Output the (x, y) coordinate of the center of the cell containing the given text.  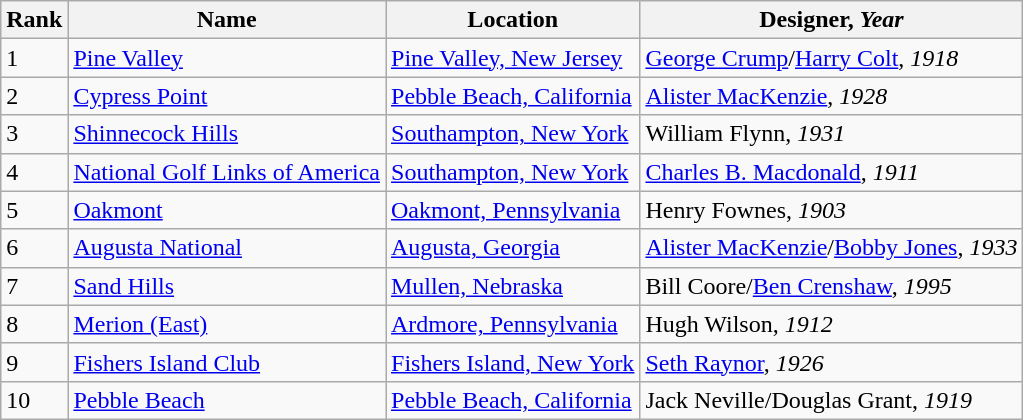
Charles B. Macdonald, 1911 (832, 172)
1 (34, 58)
Name (227, 20)
Fishers Island Club (227, 362)
Oakmont (227, 210)
Augusta National (227, 248)
Alister MacKenzie/Bobby Jones, 1933 (832, 248)
Henry Fownes, 1903 (832, 210)
George Crump/Harry Colt, 1918 (832, 58)
2 (34, 96)
William Flynn, 1931 (832, 134)
Designer, Year (832, 20)
Alister MacKenzie, 1928 (832, 96)
Jack Neville/Douglas Grant, 1919 (832, 400)
Location (513, 20)
Pine Valley, New Jersey (513, 58)
Sand Hills (227, 286)
Bill Coore/Ben Crenshaw, 1995 (832, 286)
Ardmore, Pennsylvania (513, 324)
3 (34, 134)
National Golf Links of America (227, 172)
Mullen, Nebraska (513, 286)
5 (34, 210)
Pine Valley (227, 58)
Augusta, Georgia (513, 248)
10 (34, 400)
8 (34, 324)
6 (34, 248)
Shinnecock Hills (227, 134)
Fishers Island, New York (513, 362)
Cypress Point (227, 96)
Seth Raynor, 1926 (832, 362)
7 (34, 286)
Oakmont, Pennsylvania (513, 210)
Merion (East) (227, 324)
9 (34, 362)
Rank (34, 20)
Pebble Beach (227, 400)
4 (34, 172)
Hugh Wilson, 1912 (832, 324)
